Detect which cell encompasses the target text, then output its (x, y) center coordinate. 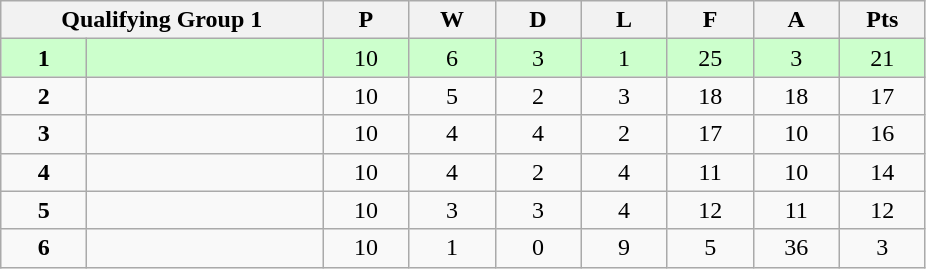
14 (882, 172)
9 (624, 248)
W (452, 20)
0 (538, 248)
D (538, 20)
36 (796, 248)
L (624, 20)
Qualifying Group 1 (162, 20)
25 (710, 58)
Pts (882, 20)
F (710, 20)
21 (882, 58)
A (796, 20)
P (366, 20)
16 (882, 134)
